Locate the cell with the specified text and output its (x, y) center coordinate. 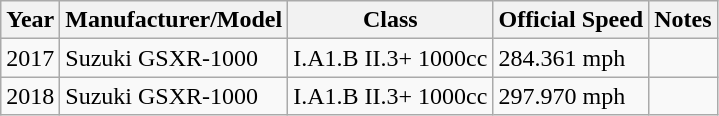
297.970 mph (571, 96)
2018 (30, 96)
Manufacturer/Model (174, 20)
Year (30, 20)
284.361 mph (571, 58)
Official Speed (571, 20)
2017 (30, 58)
Class (390, 20)
Notes (683, 20)
